Search for the cell housing the specified text and yield its [X, Y] center coordinate. 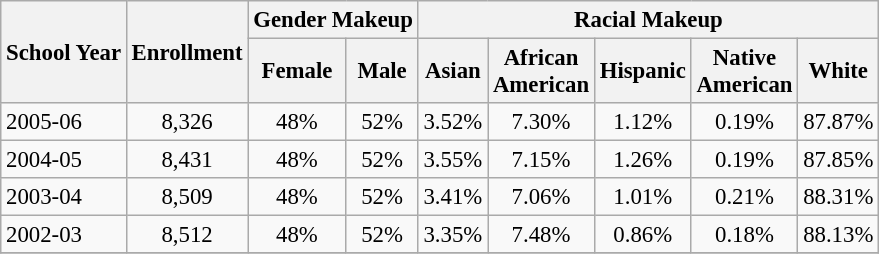
0.86% [642, 235]
Hispanic [642, 72]
1.12% [642, 122]
7.15% [542, 160]
8,431 [187, 160]
87.85% [838, 160]
Asian [452, 72]
0.21% [744, 197]
African American [542, 72]
3.52% [452, 122]
Female [297, 72]
School Year [64, 52]
3.35% [452, 235]
7.06% [542, 197]
1.01% [642, 197]
2005-06 [64, 122]
2002-03 [64, 235]
1.26% [642, 160]
88.31% [838, 197]
88.13% [838, 235]
3.41% [452, 197]
Native American [744, 72]
2004-05 [64, 160]
87.87% [838, 122]
8,512 [187, 235]
2003-04 [64, 197]
8,509 [187, 197]
Gender Makeup [333, 20]
Male [382, 72]
Enrollment [187, 52]
White [838, 72]
8,326 [187, 122]
7.48% [542, 235]
7.30% [542, 122]
3.55% [452, 160]
0.18% [744, 235]
Racial Makeup [648, 20]
